For the text-containing cell, return its midpoint in (X, Y) coordinate format. 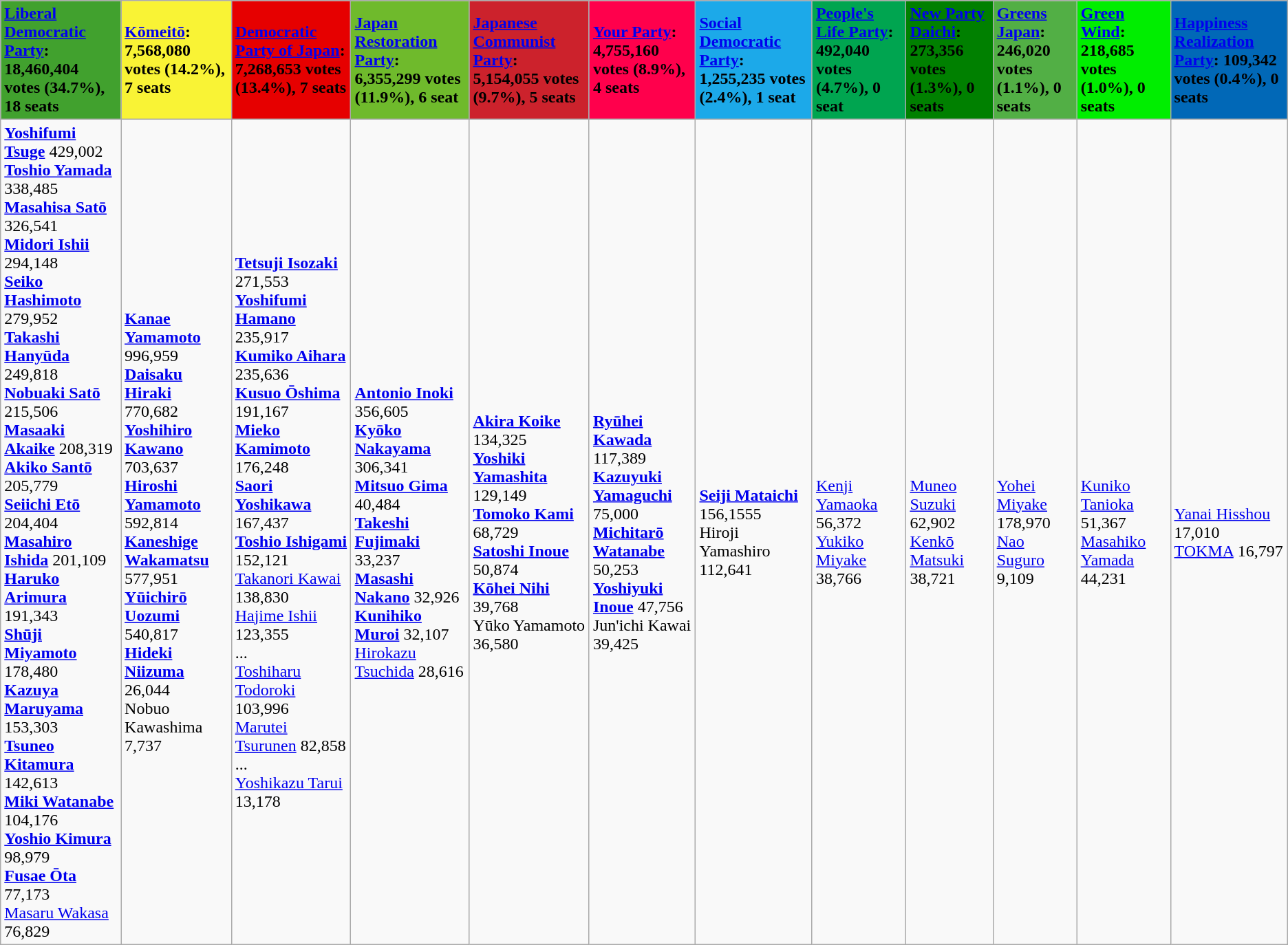
Muneo Suzuki 62,902Kenkō Matsuki 38,721 (949, 532)
Liberal Democratic Party: 18,460,404 votes (34.7%), 18 seats (61, 61)
Democratic Party of Japan: 7,268,653 votes (13.4%), 7 seats (291, 61)
Kuniko Tanioka 51,367Masahiko Yamada 44,231 (1124, 532)
Seiji Mataichi 156,1555Hiroji Yamashiro 112,641 (754, 532)
Yanai Hisshou 17,010TOKMA 16,797 (1229, 532)
Social Democratic Party: 1,255,235 votes (2.4%), 1 seat (754, 61)
Japan Restoration Party: 6,355,299 votes (11.9%), 6 seat (410, 61)
Akira Koike 134,325Yoshiki Yamashita 129,149Tomoko Kami 68,729Satoshi Inoue 50,874Kōhei Nihi 39,768Yūko Yamamoto 36,580 (530, 532)
People's Life Party: 492,040 votes (4.7%), 0 seat (859, 61)
Yohei Miyake 178,970Nao Suguro 9,109 (1035, 532)
Japanese Communist Party: 5,154,055 votes (9.7%), 5 seats (530, 61)
Green Wind: 218,685 votes (1.0%), 0 seats (1124, 61)
New Party Daichi: 273,356 votes (1.3%), 0 seats (949, 61)
Kenji Yamaoka 56,372Yukiko Miyake 38,766 (859, 532)
Greens Japan: 246,020 votes (1.1%), 0 seats (1035, 61)
Happiness Realization Party: 109,342 votes (0.4%), 0 seats (1229, 61)
Kōmeitō: 7,568,080 votes (14.2%), 7 seats (176, 61)
Ryūhei Kawada 117,389Kazuyuki Yamaguchi 75,000Michitarō Watanabe 50,253Yoshiyuki Inoue 47,756Jun'ichi Kawai 39,425 (643, 532)
Your Party: 4,755,160 votes (8.9%), 4 seats (643, 61)
